Search for the cell housing the specified text and yield its (X, Y) center coordinate. 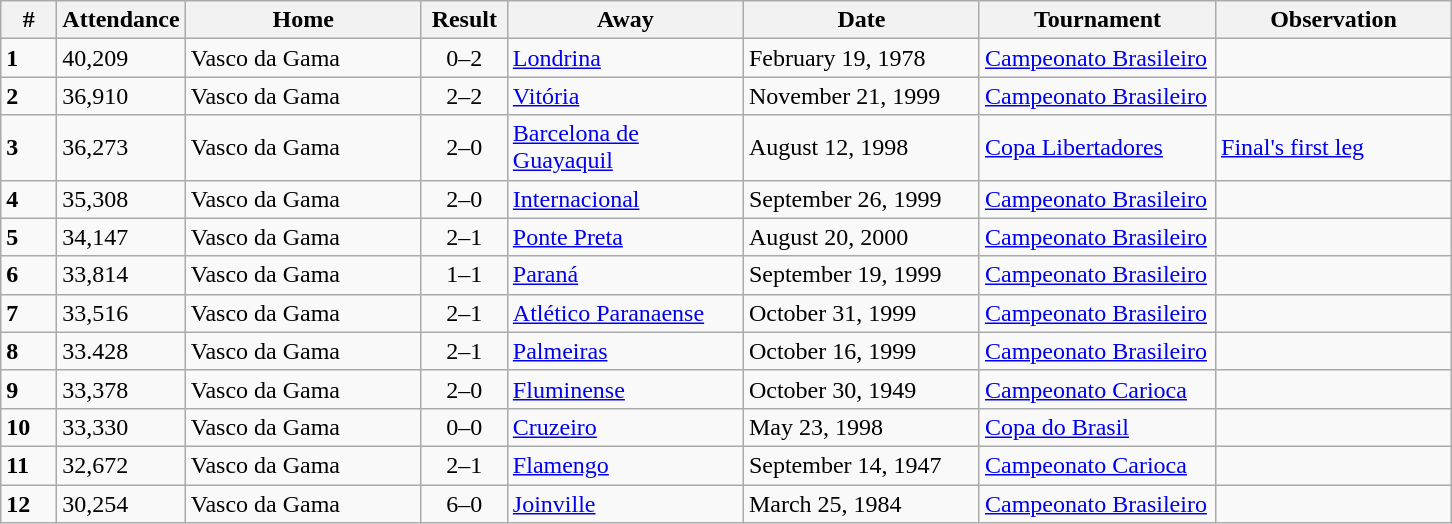
Vitória (625, 96)
0–0 (464, 427)
30,254 (121, 503)
33,378 (121, 389)
6 (29, 275)
Cruzeiro (625, 427)
# (29, 20)
1–1 (464, 275)
Paraná (625, 275)
2–2 (464, 96)
9 (29, 389)
Copa do Brasil (1097, 427)
10 (29, 427)
Ponte Preta (625, 237)
2 (29, 96)
Attendance (121, 20)
September 14, 1947 (861, 465)
Joinville (625, 503)
36,910 (121, 96)
May 23, 1998 (861, 427)
Flamengo (625, 465)
October 16, 1999 (861, 351)
September 26, 1999 (861, 199)
Date (861, 20)
33.428 (121, 351)
40,209 (121, 58)
6–0 (464, 503)
32,672 (121, 465)
3 (29, 148)
March 25, 1984 (861, 503)
February 19, 1978 (861, 58)
36,273 (121, 148)
4 (29, 199)
12 (29, 503)
8 (29, 351)
33,330 (121, 427)
Palmeiras (625, 351)
Away (625, 20)
August 12, 1998 (861, 148)
Londrina (625, 58)
November 21, 1999 (861, 96)
Barcelona de Guayaquil (625, 148)
Home (303, 20)
Copa Libertadores (1097, 148)
Internacional (625, 199)
Atlético Paranaense (625, 313)
33,516 (121, 313)
35,308 (121, 199)
1 (29, 58)
34,147 (121, 237)
August 20, 2000 (861, 237)
October 31, 1999 (861, 313)
September 19, 1999 (861, 275)
7 (29, 313)
Result (464, 20)
33,814 (121, 275)
Observation (1334, 20)
0–2 (464, 58)
5 (29, 237)
October 30, 1949 (861, 389)
Fluminense (625, 389)
11 (29, 465)
Tournament (1097, 20)
Final's first leg (1334, 148)
